Scan for the cell matching the given text and deliver its [x, y] coordinate at center. 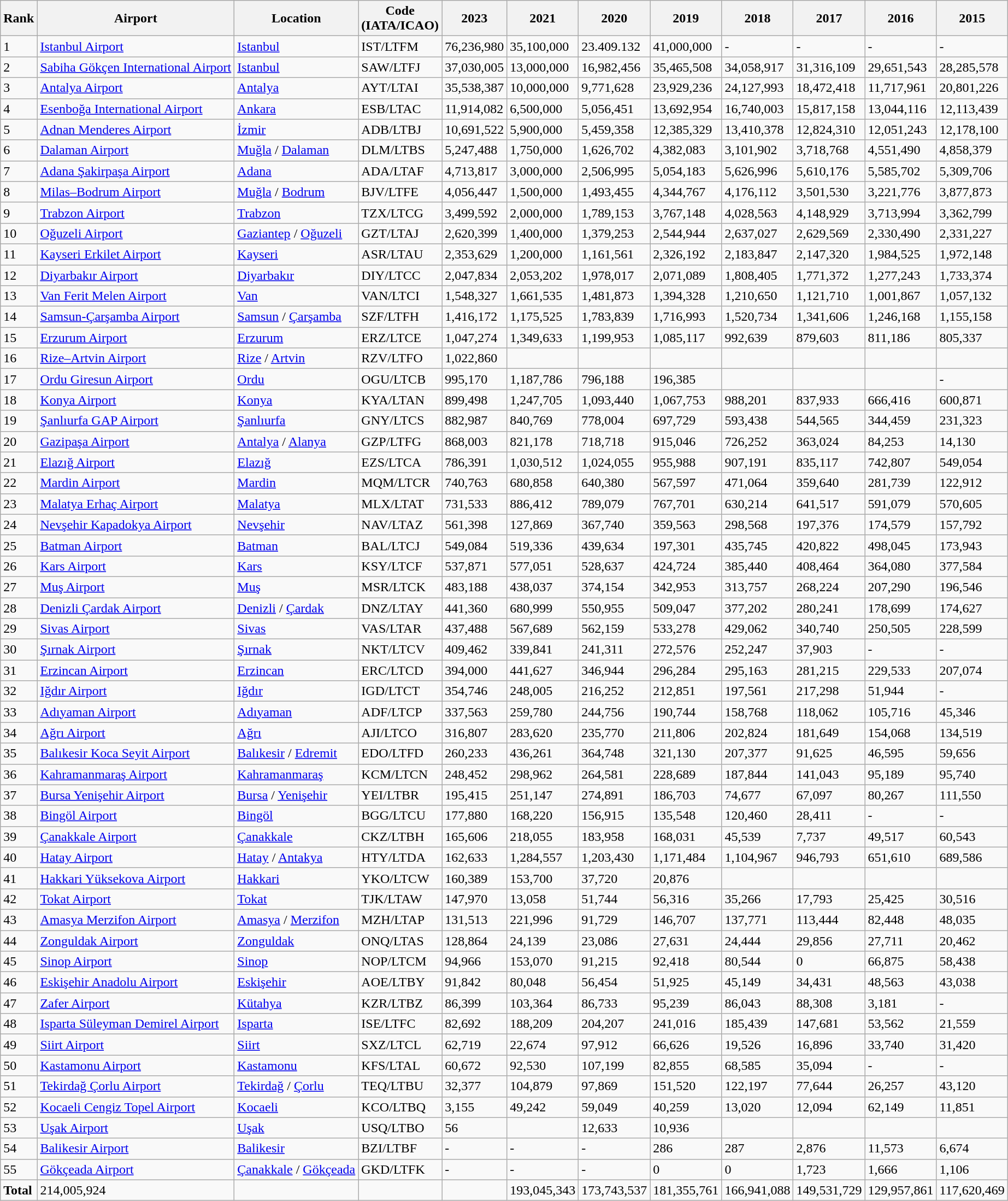
805,337 [972, 338]
168,031 [686, 837]
1,024,055 [614, 462]
Adnan Menderes Airport [135, 129]
45 [19, 962]
Eskişehir Anadolu Airport [135, 982]
BAL/LTCJ [400, 545]
DLM/LTBS [400, 150]
Kastamonu [296, 1065]
214,005,924 [135, 1190]
Location [296, 19]
2,147,320 [829, 254]
2,876 [829, 1149]
41 [19, 878]
GZP/LTFG [400, 441]
5 [19, 129]
250,505 [900, 629]
Antalya [296, 88]
82,692 [474, 1024]
281,739 [900, 483]
Kütahya [296, 1003]
264,581 [614, 774]
1,972,148 [972, 254]
23,929,236 [686, 88]
641,517 [829, 504]
441,627 [543, 670]
2,183,847 [757, 254]
436,261 [543, 753]
37,030,005 [474, 67]
45,149 [757, 982]
8 [19, 192]
11,717,961 [900, 88]
166,941,088 [757, 1190]
88,308 [829, 1003]
718,718 [614, 441]
1,520,734 [757, 317]
429,062 [757, 629]
12,385,329 [686, 129]
593,438 [757, 421]
2020 [614, 19]
17,793 [829, 899]
48 [19, 1024]
NAV/LTAZ [400, 525]
946,793 [829, 857]
31 [19, 670]
32,377 [474, 1086]
187,844 [757, 774]
196,546 [972, 587]
367,740 [614, 525]
1,493,455 [614, 192]
19 [19, 421]
154,068 [900, 733]
1,067,753 [686, 400]
158,768 [757, 712]
27,711 [900, 940]
364,748 [614, 753]
259,780 [543, 712]
30 [19, 650]
Zonguldak Airport [135, 940]
14,130 [972, 441]
EDO/LTFD [400, 753]
550,955 [614, 608]
3,877,873 [972, 192]
680,999 [543, 608]
1,171,484 [686, 857]
12,633 [614, 1128]
Ağrı [296, 733]
34 [19, 733]
15,817,158 [829, 109]
23.409.132 [614, 46]
67,097 [829, 795]
3,499,592 [474, 213]
SXZ/LTCL [400, 1045]
1,246,168 [900, 317]
1,379,253 [614, 233]
25,425 [900, 899]
7,737 [829, 837]
359,563 [686, 525]
Bursa / Yenişehir [296, 795]
MSR/LTCK [400, 587]
94,966 [474, 962]
1,030,512 [543, 462]
Tekirdağ / Çorlu [296, 1086]
19,526 [757, 1045]
YKO/LTCW [400, 878]
VAS/LTAR [400, 629]
190,744 [686, 712]
207,377 [757, 753]
441,360 [474, 608]
27,631 [686, 940]
533,278 [686, 629]
31,420 [972, 1045]
181,355,761 [686, 1190]
129,957,861 [900, 1190]
1,716,993 [686, 317]
Sivas Airport [135, 629]
1,022,860 [474, 358]
BZI/LTBF [400, 1149]
1,548,327 [474, 296]
KZR/LTBZ [400, 1003]
287 [757, 1149]
162,633 [474, 857]
295,163 [757, 670]
74,677 [757, 795]
Gazipaşa Airport [135, 441]
1,341,606 [829, 317]
16,982,456 [614, 67]
168,220 [543, 816]
5,247,488 [474, 150]
149,531,729 [829, 1190]
680,858 [543, 483]
60,672 [474, 1065]
52 [19, 1107]
2,326,192 [686, 254]
229,533 [900, 670]
342,953 [686, 587]
498,045 [900, 545]
821,178 [543, 441]
92,530 [543, 1065]
Elazığ Airport [135, 462]
ADB/LTBJ [400, 129]
567,597 [686, 483]
17 [19, 379]
995,170 [474, 379]
51 [19, 1086]
377,202 [757, 608]
82,448 [900, 920]
Sabiha Gökçen International Airport [135, 67]
Uşak Airport [135, 1128]
AOE/LTBY [400, 982]
Uşak [296, 1128]
3,181 [900, 1003]
251,147 [543, 795]
Kastamonu Airport [135, 1065]
5,610,176 [829, 171]
3,362,799 [972, 213]
11,851 [972, 1107]
5,459,358 [614, 129]
141,043 [829, 774]
22,674 [543, 1045]
1,085,117 [686, 338]
Bursa Yenişehir Airport [135, 795]
66,626 [686, 1045]
394,000 [474, 670]
46,595 [900, 753]
183,958 [614, 837]
37 [19, 795]
2,637,027 [757, 233]
24,127,993 [757, 88]
789,079 [614, 504]
104,879 [543, 1086]
Bingöl [296, 816]
217,298 [829, 691]
Konya Airport [135, 400]
35,266 [757, 899]
3,718,768 [829, 150]
4,551,490 [900, 150]
1,666 [900, 1169]
Amasya / Merzifon [296, 920]
Samsun / Çarşamba [296, 317]
228,599 [972, 629]
1,626,702 [614, 150]
Muş [296, 587]
Şanlıurfa [296, 421]
346,944 [614, 670]
SAW/LTFJ [400, 67]
408,464 [829, 566]
28 [19, 608]
6,500,000 [543, 109]
53,562 [900, 1024]
27 [19, 587]
127,869 [543, 525]
3,000,000 [543, 171]
OGU/LTCB [400, 379]
1,155,158 [972, 317]
46 [19, 982]
1,001,867 [900, 296]
544,565 [829, 421]
2,071,089 [686, 275]
4,858,379 [972, 150]
56,454 [614, 982]
241,311 [614, 650]
48,035 [972, 920]
2019 [686, 19]
10 [19, 233]
Malatya [296, 504]
Isparta Süleyman Demirel Airport [135, 1024]
35,538,387 [474, 88]
778,004 [614, 421]
120,460 [757, 816]
193,045,343 [543, 1190]
25 [19, 545]
207,290 [900, 587]
1,203,430 [614, 857]
Erzurum [296, 338]
43,038 [972, 982]
NKT/LTCV [400, 650]
3,713,994 [900, 213]
20,462 [972, 940]
Gaziantep / Oğuzeli [296, 233]
252,247 [757, 650]
Erzincan Airport [135, 670]
48,563 [900, 982]
837,933 [829, 400]
Iğdır [296, 691]
29,651,543 [900, 67]
Hakkari Yüksekova Airport [135, 878]
600,871 [972, 400]
IGD/LTCT [400, 691]
76,236,980 [474, 46]
519,336 [543, 545]
640,380 [614, 483]
38 [19, 816]
USQ/LTBO [400, 1128]
2,629,569 [829, 233]
Denizli / Çardak [296, 608]
Muğla / Dalaman [296, 150]
28,411 [829, 816]
2015 [972, 19]
51,925 [686, 982]
767,701 [686, 504]
5,900,000 [543, 129]
280,241 [829, 608]
Airport [135, 19]
Bingöl Airport [135, 816]
TEQ/LTBU [400, 1086]
68,585 [757, 1065]
Nevşehir [296, 525]
111,550 [972, 795]
22 [19, 483]
40 [19, 857]
1,121,710 [829, 296]
ADA/LTAF [400, 171]
44 [19, 940]
2,620,399 [474, 233]
438,037 [543, 587]
216,252 [614, 691]
10,936 [686, 1128]
KSY/LTCF [400, 566]
3 [19, 88]
1,416,172 [474, 317]
313,757 [757, 587]
689,586 [972, 857]
Eskişehir [296, 982]
97,869 [614, 1086]
Balıkesir Koca Seyit Airport [135, 753]
5,054,183 [686, 171]
Trabzon Airport [135, 213]
377,584 [972, 566]
20 [19, 441]
13,410,378 [757, 129]
Gökçeada Airport [135, 1169]
Rank [19, 19]
10,691,522 [474, 129]
105,716 [900, 712]
İzmir [296, 129]
137,771 [757, 920]
281,215 [829, 670]
29 [19, 629]
1,783,839 [614, 317]
316,807 [474, 733]
95,189 [900, 774]
173,743,537 [614, 1190]
1,247,705 [543, 400]
118,062 [829, 712]
Van [296, 296]
364,080 [900, 566]
811,186 [900, 338]
Antalya Airport [135, 88]
13,044,116 [900, 109]
VAN/LTCI [400, 296]
Kars [296, 566]
Mardin Airport [135, 483]
AJI/LTCO [400, 733]
66,875 [900, 962]
Erzurum Airport [135, 338]
6,674 [972, 1149]
113,444 [829, 920]
1,661,535 [543, 296]
Muş Airport [135, 587]
MQM/LTCR [400, 483]
12,824,310 [829, 129]
Denizli Çardak Airport [135, 608]
1,210,650 [757, 296]
NOP/LTCM [400, 962]
CKZ/LTBH [400, 837]
Şanlıurfa GAP Airport [135, 421]
Rize–Artvin Airport [135, 358]
95,740 [972, 774]
54 [19, 1149]
117,620,469 [972, 1190]
2,544,944 [686, 233]
Hatay / Antakya [296, 857]
146,707 [686, 920]
16,740,003 [757, 109]
24 [19, 525]
134,519 [972, 733]
49 [19, 1045]
21,559 [972, 1024]
Dalaman Airport [135, 150]
ADF/LTCP [400, 712]
11,914,082 [474, 109]
835,117 [829, 462]
Tekirdağ Çorlu Airport [135, 1086]
GKD/LTFK [400, 1169]
907,191 [757, 462]
KCM/LTCN [400, 774]
1,771,372 [829, 275]
272,576 [686, 650]
YEI/LTBR [400, 795]
50 [19, 1065]
95,239 [686, 1003]
91,842 [474, 982]
5,626,996 [757, 171]
241,016 [686, 1024]
Amasya Merzifon Airport [135, 920]
62,149 [900, 1107]
TZX/LTCG [400, 213]
296,284 [686, 670]
39 [19, 837]
202,824 [757, 733]
82,855 [686, 1065]
BGG/LTCU [400, 816]
528,637 [614, 566]
135,548 [686, 816]
298,962 [543, 774]
185,439 [757, 1024]
2023 [474, 19]
2,506,995 [614, 171]
KCO/LTBQ [400, 1107]
235,770 [614, 733]
91,625 [829, 753]
3,501,530 [829, 192]
80,267 [900, 795]
BJV/LTFE [400, 192]
1,093,440 [614, 400]
666,416 [900, 400]
35,094 [829, 1065]
244,756 [614, 712]
13,058 [543, 899]
HTY/LTDA [400, 857]
GNY/LTCS [400, 421]
Istanbul Airport [135, 46]
344,459 [900, 421]
Milas–Bodrum Airport [135, 192]
1,106 [972, 1169]
868,003 [474, 441]
Muğla / Bodrum [296, 192]
Antalya / Alanya [296, 441]
1,984,525 [900, 254]
1,175,525 [543, 317]
37,720 [614, 878]
2 [19, 67]
42 [19, 899]
92,418 [686, 962]
4,713,817 [474, 171]
34,058,917 [757, 67]
157,792 [972, 525]
4,148,929 [829, 213]
570,605 [972, 504]
Mardin [296, 483]
537,871 [474, 566]
KFS/LTAL [400, 1065]
283,620 [543, 733]
4,028,563 [757, 213]
435,745 [757, 545]
591,079 [900, 504]
340,740 [829, 629]
697,729 [686, 421]
TJK/LTAW [400, 899]
103,364 [543, 1003]
2,000,000 [543, 213]
786,391 [474, 462]
177,880 [474, 816]
Batman [296, 545]
21 [19, 462]
2,047,834 [474, 275]
26,257 [900, 1086]
1,284,557 [543, 857]
62,719 [474, 1045]
567,689 [543, 629]
178,699 [900, 608]
32 [19, 691]
12,051,243 [900, 129]
1,733,374 [972, 275]
10,000,000 [543, 88]
726,252 [757, 441]
2016 [900, 19]
549,084 [474, 545]
91,729 [614, 920]
MZH/LTAP [400, 920]
18 [19, 400]
3,101,902 [757, 150]
Adana Şakirpaşa Airport [135, 171]
1,789,153 [614, 213]
59,049 [614, 1107]
2021 [543, 19]
29,856 [829, 940]
26 [19, 566]
577,051 [543, 566]
37,903 [829, 650]
228,689 [686, 774]
1,978,017 [614, 275]
60,543 [972, 837]
84,253 [900, 441]
882,987 [474, 421]
24,444 [757, 940]
18,472,418 [829, 88]
Rize / Artvin [296, 358]
5,056,451 [614, 109]
Kocaeli [296, 1107]
195,415 [474, 795]
274,891 [614, 795]
51,744 [614, 899]
4,176,112 [757, 192]
248,005 [543, 691]
218,055 [543, 837]
Hatay Airport [135, 857]
Kahramanmaraş [296, 774]
1,400,000 [543, 233]
147,970 [474, 899]
33 [19, 712]
420,822 [829, 545]
1,277,243 [900, 275]
439,634 [614, 545]
80,048 [543, 982]
471,064 [757, 483]
955,988 [686, 462]
1,750,000 [543, 150]
Şırnak [296, 650]
988,201 [757, 400]
409,462 [474, 650]
2,353,629 [474, 254]
ERZ/LTCE [400, 338]
339,841 [543, 650]
212,851 [686, 691]
20,876 [686, 878]
45,539 [757, 837]
221,996 [543, 920]
122,912 [972, 483]
128,864 [474, 940]
122,197 [757, 1086]
188,209 [543, 1024]
Kahramanmaraş Airport [135, 774]
1,394,328 [686, 296]
630,214 [757, 504]
ASR/LTAU [400, 254]
53 [19, 1128]
268,224 [829, 587]
43 [19, 920]
562,159 [614, 629]
153,070 [543, 962]
160,389 [474, 878]
1,187,786 [543, 379]
Oğuzeli Airport [135, 233]
Sinop Airport [135, 962]
49,517 [900, 837]
899,498 [474, 400]
131,513 [474, 920]
Kayseri [296, 254]
ISE/LTFC [400, 1024]
Erzincan [296, 670]
Balıkesir / Edremit [296, 753]
Tokat [296, 899]
49,242 [543, 1107]
Zafer Airport [135, 1003]
28,285,578 [972, 67]
286 [686, 1149]
354,746 [474, 691]
SZF/LTFH [400, 317]
1,199,953 [614, 338]
31,316,109 [829, 67]
107,199 [614, 1065]
Zonguldak [296, 940]
204,207 [614, 1024]
992,639 [757, 338]
Hakkari [296, 878]
174,627 [972, 608]
77,644 [829, 1086]
1,200,000 [543, 254]
385,440 [757, 566]
174,579 [900, 525]
56,316 [686, 899]
12 [19, 275]
2,053,202 [543, 275]
4,056,447 [474, 192]
651,610 [900, 857]
13,692,954 [686, 109]
97,912 [614, 1045]
840,769 [543, 421]
4 [19, 109]
16 [19, 358]
211,806 [686, 733]
9 [19, 213]
207,074 [972, 670]
1,808,405 [757, 275]
Çanakkale [296, 837]
1 [19, 46]
9,771,628 [614, 88]
879,603 [829, 338]
Çanakkale / Gökçeada [296, 1169]
1,723 [829, 1169]
186,703 [686, 795]
Total [19, 1190]
151,520 [686, 1086]
Nevşehir Kapadokya Airport [135, 525]
260,233 [474, 753]
41,000,000 [686, 46]
Kocaeli Cengiz Topel Airport [135, 1107]
47 [19, 1003]
156,915 [614, 816]
15 [19, 338]
7 [19, 171]
23 [19, 504]
51,944 [900, 691]
Şırnak Airport [135, 650]
231,323 [972, 421]
12,178,100 [972, 129]
549,054 [972, 462]
3,155 [474, 1107]
1,104,967 [757, 857]
GZT/LTAJ [400, 233]
437,488 [474, 629]
Ankara [296, 109]
Batman Airport [135, 545]
Balikesir [296, 1149]
196,385 [686, 379]
DIY/LTCC [400, 275]
2,331,227 [972, 233]
13,020 [757, 1107]
36 [19, 774]
5,309,706 [972, 171]
Tokat Airport [135, 899]
2018 [757, 19]
4,344,767 [686, 192]
IST/LTFM [400, 46]
561,398 [474, 525]
35,100,000 [543, 46]
RZV/LTFO [400, 358]
Code(IATA/ICAO) [400, 19]
86,399 [474, 1003]
DNZ/LTAY [400, 608]
740,763 [474, 483]
4,382,083 [686, 150]
ONQ/LTAS [400, 940]
173,943 [972, 545]
Konya [296, 400]
Adıyaman Airport [135, 712]
35,465,508 [686, 67]
1,500,000 [543, 192]
1,481,873 [614, 296]
359,640 [829, 483]
1,161,561 [614, 254]
KYA/LTAN [400, 400]
13 [19, 296]
Diyarbakır [296, 275]
298,568 [757, 525]
34,431 [829, 982]
1,047,274 [474, 338]
43,120 [972, 1086]
Ordu Giresun Airport [135, 379]
337,563 [474, 712]
33,740 [900, 1045]
509,047 [686, 608]
197,376 [829, 525]
ERC/LTCD [400, 670]
1,057,132 [972, 296]
424,724 [686, 566]
181,649 [829, 733]
14 [19, 317]
45,346 [972, 712]
11,573 [900, 1149]
Sinop [296, 962]
915,046 [686, 441]
Iğdır Airport [135, 691]
Trabzon [296, 213]
197,561 [757, 691]
23,086 [614, 940]
11 [19, 254]
Adıyaman [296, 712]
Elazığ [296, 462]
147,681 [829, 1024]
40,259 [686, 1107]
91,215 [614, 962]
3,221,776 [900, 192]
Esenboğa International Airport [135, 109]
80,544 [757, 962]
2,330,490 [900, 233]
Diyarbakır Airport [135, 275]
Van Ferit Melen Airport [135, 296]
2017 [829, 19]
Kars Airport [135, 566]
374,154 [614, 587]
12,094 [829, 1107]
59,656 [972, 753]
Ağrı Airport [135, 733]
Malatya Erhaç Airport [135, 504]
35 [19, 753]
EZS/LTCA [400, 462]
Siirt Airport [135, 1045]
796,188 [614, 379]
197,301 [686, 545]
742,807 [900, 462]
Adana [296, 171]
6 [19, 150]
886,412 [543, 504]
Çanakkale Airport [135, 837]
86,043 [757, 1003]
Balikesir Airport [135, 1149]
58,438 [972, 962]
321,130 [686, 753]
483,188 [474, 587]
55 [19, 1169]
5,585,702 [900, 171]
Samsun-Çarşamba Airport [135, 317]
248,452 [474, 774]
153,700 [543, 878]
AYT/LTAI [400, 88]
20,801,226 [972, 88]
Siirt [296, 1045]
3,767,148 [686, 213]
ESB/LTAC [400, 109]
Isparta [296, 1024]
165,606 [474, 837]
12,113,439 [972, 109]
86,733 [614, 1003]
30,516 [972, 899]
Sivas [296, 629]
24,139 [543, 940]
363,024 [829, 441]
Kayseri Erkilet Airport [135, 254]
16,896 [829, 1045]
731,533 [474, 504]
1,349,633 [543, 338]
MLX/LTAT [400, 504]
Ordu [296, 379]
56 [474, 1128]
13,000,000 [543, 67]
